From the cell containing the given text, extract its center point as [X, Y] coordinate. 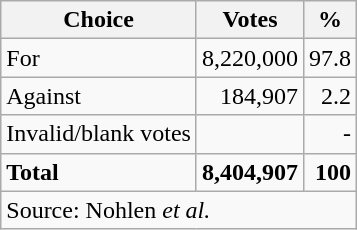
2.2 [330, 96]
Choice [99, 20]
97.8 [330, 58]
% [330, 20]
Invalid/blank votes [99, 134]
Source: Nohlen et al. [179, 210]
- [330, 134]
For [99, 58]
8,220,000 [250, 58]
100 [330, 172]
8,404,907 [250, 172]
Against [99, 96]
Total [99, 172]
Votes [250, 20]
184,907 [250, 96]
